Return (X, Y) of the center of cell containing provided text 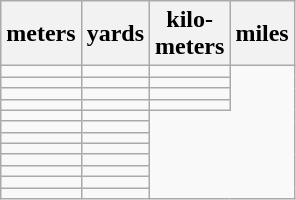
meters (41, 34)
kilo-meters (190, 34)
yards (115, 34)
miles (262, 34)
